From the cell containing the given text, extract its center point as [X, Y] coordinate. 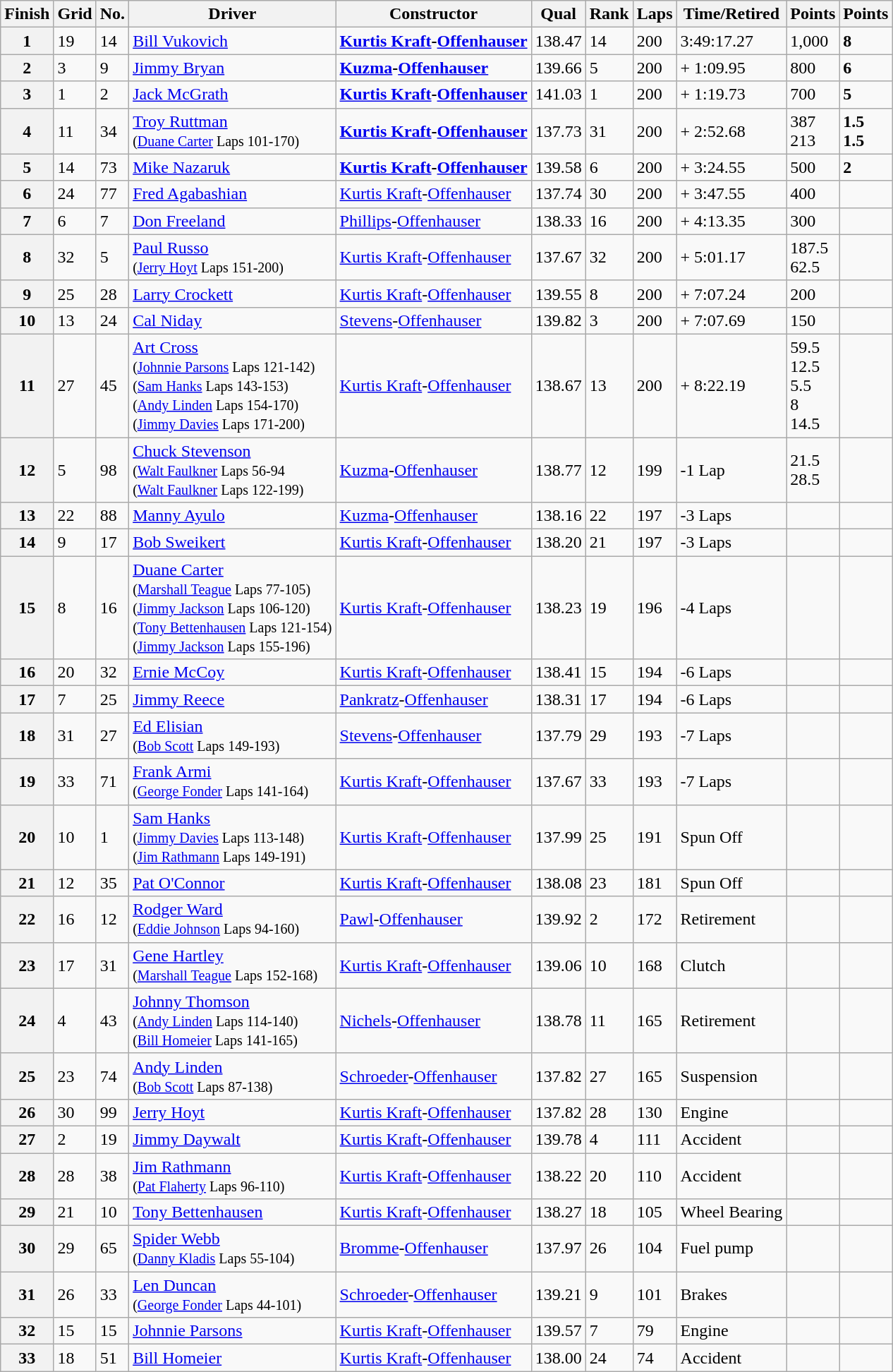
+ 7:07.69 [731, 320]
Brakes [731, 1294]
38 [112, 1176]
Johnnie Parsons [233, 1331]
138.20 [559, 543]
Driver [233, 14]
137.73 [559, 131]
Fred Agabashian [233, 194]
Duane Carter(Marshall Teague Laps 77-105)(Jimmy Jackson Laps 106-120)(Tony Bettenhausen Laps 121-154)(Jimmy Jackson Laps 155-196) [233, 608]
199 [655, 470]
+ 7:07.24 [731, 294]
111 [655, 1139]
59.5 12.5 5.5 8 14.5 [813, 385]
Jerry Hoyt [233, 1112]
Pat O'Connor [233, 883]
Qual [559, 14]
138.78 [559, 1021]
Phillips-Offenhauser [433, 221]
-1 Lap [731, 470]
34 [112, 131]
Jimmy Daywalt [233, 1139]
+ 4:13.35 [731, 221]
-4 Laps [731, 608]
Don Freeland [233, 221]
Bob Sweikert [233, 543]
138.22 [559, 1176]
Spider Webb(Danny Kladis Laps 55-104) [233, 1249]
181 [655, 883]
1.5 1.5 [866, 131]
141.03 [559, 95]
65 [112, 1249]
105 [655, 1212]
191 [655, 837]
Sam Hanks(Jimmy Davies Laps 113-148)(Jim Rathmann Laps 149-191) [233, 837]
400 [813, 194]
Ernie McCoy [233, 673]
110 [655, 1176]
Frank Armi (George Fonder Laps 141-164) [233, 782]
137.74 [559, 194]
Rodger Ward(Eddie Johnson Laps 94-160) [233, 919]
139.66 [559, 68]
139.55 [559, 294]
138.08 [559, 883]
Laps [655, 14]
138.41 [559, 673]
Rank [609, 14]
+ 1:19.73 [731, 95]
No. [112, 14]
+ 8:22.19 [731, 385]
137.99 [559, 837]
Grid [75, 14]
138.31 [559, 699]
+ 5:01.17 [731, 257]
Andy Linden(Bob Scott Laps 87-138) [233, 1076]
Ed Elisian (Bob Scott Laps 149-193) [233, 735]
800 [813, 68]
77 [112, 194]
138.16 [559, 516]
21.5 28.5 [813, 470]
+ 3:47.55 [731, 194]
99 [112, 1112]
88 [112, 516]
51 [112, 1358]
Paul Russo(Jerry Hoyt Laps 151-200) [233, 257]
45 [112, 385]
Chuck Stevenson(Walt Faulkner Laps 56-94(Walt Faulkner Laps 122-199) [233, 470]
+ 3:24.55 [731, 167]
139.92 [559, 919]
3:49:17.27 [731, 41]
138.27 [559, 1212]
Len Duncan (George Fonder Laps 44-101) [233, 1294]
35 [112, 883]
98 [112, 470]
139.57 [559, 1331]
Jim Rathmann(Pat Flaherty Laps 96-110) [233, 1176]
Jimmy Bryan [233, 68]
196 [655, 608]
Bromme-Offenhauser [433, 1249]
700 [813, 95]
Clutch [731, 965]
137.97 [559, 1249]
Jack McGrath [233, 95]
139.06 [559, 965]
138.00 [559, 1358]
Mike Nazaruk [233, 167]
1,000 [813, 41]
Time/Retired [731, 14]
138.77 [559, 470]
130 [655, 1112]
300 [813, 221]
Johnny Thomson(Andy Linden Laps 114-140)(Bill Homeier Laps 141-165) [233, 1021]
187.5 62.5 [813, 257]
Fuel pump [731, 1249]
138.67 [559, 385]
+ 1:09.95 [731, 68]
139.78 [559, 1139]
101 [655, 1294]
Tony Bettenhausen [233, 1212]
500 [813, 167]
104 [655, 1249]
Jimmy Reece [233, 699]
150 [813, 320]
Suspension [731, 1076]
387 213 [813, 131]
71 [112, 782]
Gene Hartley(Marshall Teague Laps 152-168) [233, 965]
Pawl-Offenhauser [433, 919]
138.47 [559, 41]
Manny Ayulo [233, 516]
137.79 [559, 735]
Wheel Bearing [731, 1212]
139.82 [559, 320]
Finish [27, 14]
Larry Crockett [233, 294]
172 [655, 919]
139.21 [559, 1294]
79 [655, 1331]
Bill Vukovich [233, 41]
Bill Homeier [233, 1358]
Cal Niday [233, 320]
139.58 [559, 167]
73 [112, 167]
Pankratz-Offenhauser [433, 699]
Troy Ruttman (Duane Carter Laps 101-170) [233, 131]
Nichels-Offenhauser [433, 1021]
168 [655, 965]
Art Cross(Johnnie Parsons Laps 121-142)(Sam Hanks Laps 143-153)(Andy Linden Laps 154-170)(Jimmy Davies Laps 171-200) [233, 385]
43 [112, 1021]
138.33 [559, 221]
+ 2:52.68 [731, 131]
Constructor [433, 14]
138.23 [559, 608]
